Capture the cell that displays the provided text and extract its [x, y] central coordinate. 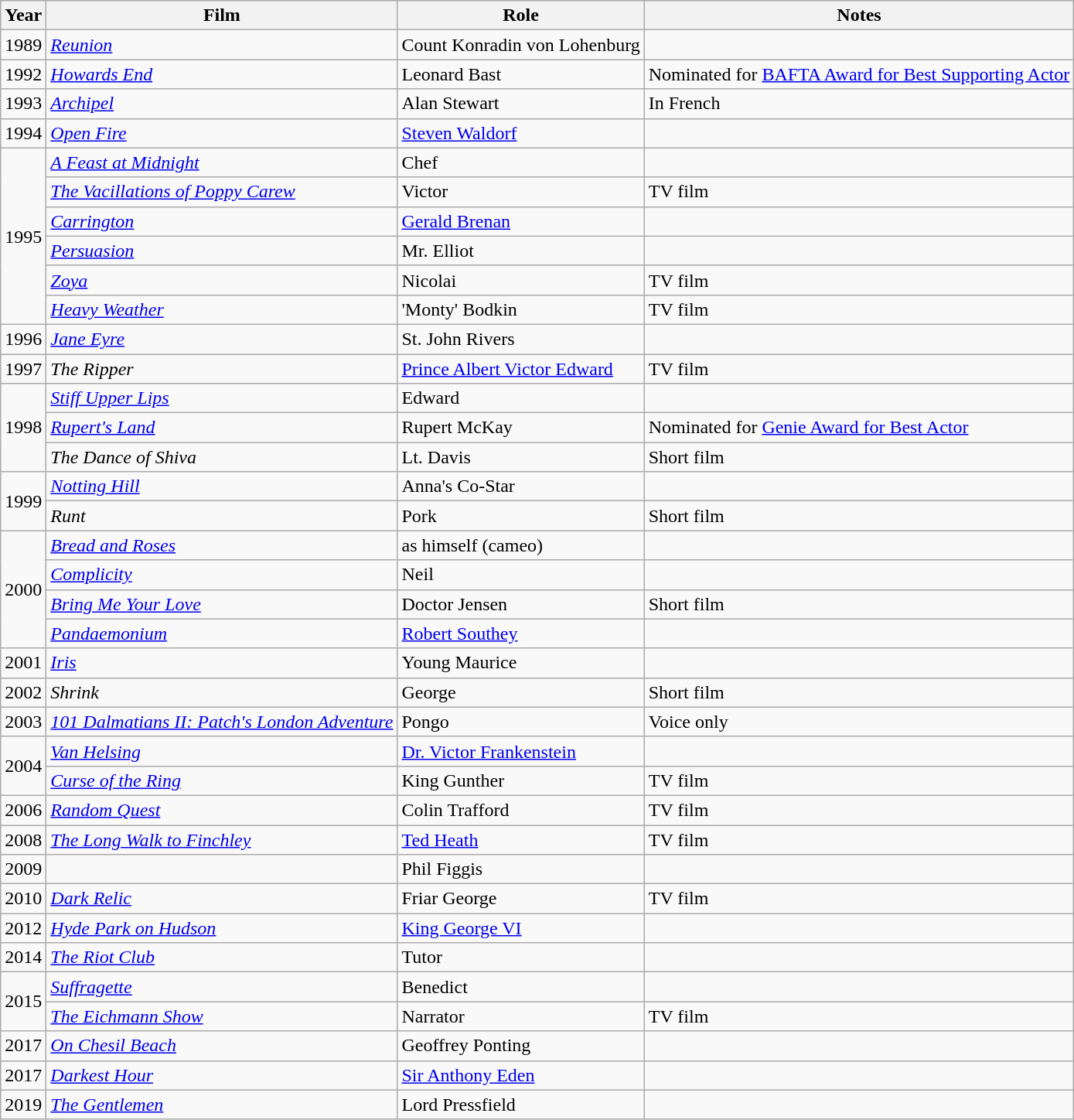
Nominated for Genie Award for Best Actor [859, 428]
Chef [521, 162]
Dark Relic [222, 899]
Notes [859, 15]
2001 [23, 663]
Iris [222, 663]
2000 [23, 589]
Bread and Roses [222, 545]
1992 [23, 74]
Role [521, 15]
King George VI [521, 928]
2006 [23, 810]
2019 [23, 1105]
1994 [23, 133]
Nominated for BAFTA Award for Best Supporting Actor [859, 74]
Persuasion [222, 251]
Curse of the Ring [222, 780]
Pandaemonium [222, 633]
Young Maurice [521, 663]
Gerald Brenan [521, 221]
King Gunther [521, 780]
1993 [23, 104]
The Eichmann Show [222, 1016]
Year [23, 15]
Zoya [222, 280]
Alan Stewart [521, 104]
Archipel [222, 104]
Neil [521, 575]
The Riot Club [222, 958]
In French [859, 104]
Darkest Hour [222, 1075]
101 Dalmatians II: Patch's London Adventure [222, 722]
Benedict [521, 987]
Edward [521, 398]
Mr. Elliot [521, 251]
Complicity [222, 575]
Notting Hill [222, 487]
On Chesil Beach [222, 1046]
Runt [222, 516]
St. John Rivers [521, 339]
Rupert McKay [521, 428]
Narrator [521, 1016]
The Long Walk to Finchley [222, 839]
Sir Anthony Eden [521, 1075]
Stiff Upper Lips [222, 398]
2012 [23, 928]
Ted Heath [521, 839]
Phil Figgis [521, 869]
2008 [23, 839]
Tutor [521, 958]
'Monty' Bodkin [521, 309]
1997 [23, 369]
1995 [23, 236]
Leonard Bast [521, 74]
Lt. Davis [521, 457]
Geoffrey Ponting [521, 1046]
Open Fire [222, 133]
Jane Eyre [222, 339]
Dr. Victor Frankenstein [521, 751]
2002 [23, 692]
Pork [521, 516]
1989 [23, 45]
Film [222, 15]
Doctor Jensen [521, 604]
as himself (cameo) [521, 545]
Lord Pressfield [521, 1105]
1996 [23, 339]
2009 [23, 869]
2015 [23, 1002]
Pongo [521, 722]
Rupert's Land [222, 428]
Nicolai [521, 280]
Victor [521, 192]
Random Quest [222, 810]
The Ripper [222, 369]
Prince Albert Victor Edward [521, 369]
Shrink [222, 692]
1998 [23, 428]
Hyde Park on Hudson [222, 928]
George [521, 692]
Friar George [521, 899]
The Gentlemen [222, 1105]
A Feast at Midnight [222, 162]
Howards End [222, 74]
Robert Southey [521, 633]
2010 [23, 899]
1999 [23, 501]
Count Konradin von Lohenburg [521, 45]
Van Helsing [222, 751]
The Vacillations of Poppy Carew [222, 192]
2003 [23, 722]
2004 [23, 766]
Anna's Co-Star [521, 487]
Steven Waldorf [521, 133]
Heavy Weather [222, 309]
Suffragette [222, 987]
Reunion [222, 45]
The Dance of Shiva [222, 457]
Colin Trafford [521, 810]
Carrington [222, 221]
Voice only [859, 722]
Bring Me Your Love [222, 604]
2014 [23, 958]
